Identify which cell holds the provided text, then report its (X, Y) central coordinate. 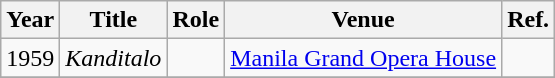
Year (30, 20)
Role (196, 20)
Manila Grand Opera House (364, 58)
1959 (30, 58)
Ref. (528, 20)
Venue (364, 20)
Kanditalo (114, 58)
Title (114, 20)
